Return the (x, y) coordinate for the center point of the cell that contains the specified text.  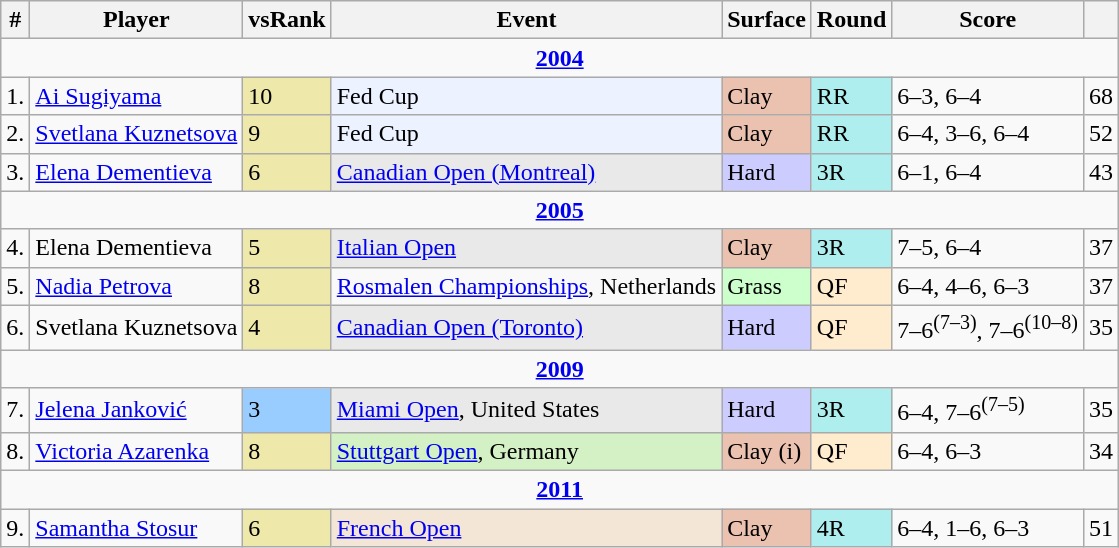
6–1, 6–4 (988, 172)
6–4, 6–3 (988, 451)
Jelena Janković (136, 410)
6–4, 7–6(7–5) (988, 410)
# (16, 20)
5 (287, 248)
Canadian Open (Toronto) (526, 328)
Miami Open, United States (526, 410)
6–4, 1–6, 6–3 (988, 528)
French Open (526, 528)
8. (16, 451)
4. (16, 248)
Italian Open (526, 248)
51 (1100, 528)
Round (851, 20)
2009 (560, 369)
Clay (i) (767, 451)
68 (1100, 96)
Ai Sugiyama (136, 96)
Canadian Open (Montreal) (526, 172)
2005 (560, 210)
Samantha Stosur (136, 528)
4 (287, 328)
7–6(7–3), 7–6(10–8) (988, 328)
6–4, 4–6, 6–3 (988, 286)
9. (16, 528)
4R (851, 528)
3. (16, 172)
52 (1100, 134)
10 (287, 96)
Nadia Petrova (136, 286)
5. (16, 286)
Event (526, 20)
2004 (560, 58)
Grass (767, 286)
7–5, 6–4 (988, 248)
3 (287, 410)
6. (16, 328)
6–4, 3–6, 6–4 (988, 134)
Victoria Azarenka (136, 451)
9 (287, 134)
Surface (767, 20)
7. (16, 410)
2011 (560, 489)
Stuttgart Open, Germany (526, 451)
Rosmalen Championships, Netherlands (526, 286)
6–3, 6–4 (988, 96)
vsRank (287, 20)
43 (1100, 172)
34 (1100, 451)
1. (16, 96)
2. (16, 134)
Score (988, 20)
Player (136, 20)
